From the cell containing the given text, extract its center point as (x, y) coordinate. 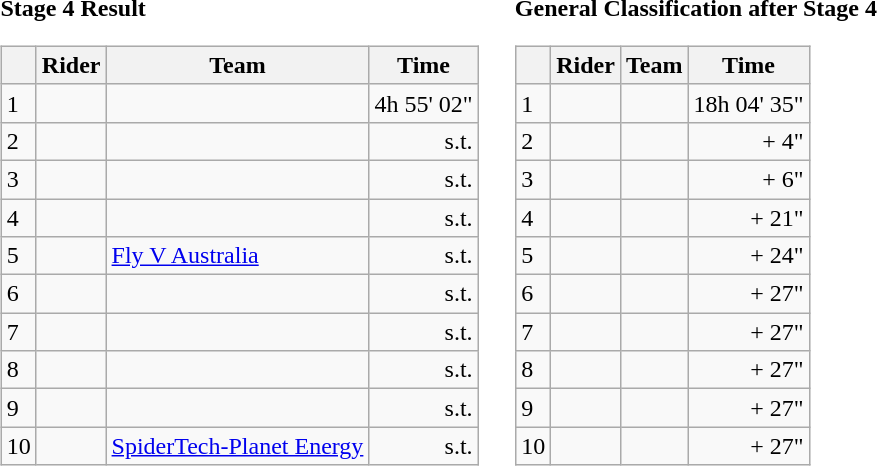
18h 04' 35" (748, 103)
SpiderTech-Planet Energy (238, 446)
+ 24" (748, 256)
4h 55' 02" (424, 103)
+ 4" (748, 141)
Fly V Australia (238, 256)
+ 6" (748, 179)
+ 21" (748, 217)
